Detect which cell encompasses the target text, then output its (x, y) center coordinate. 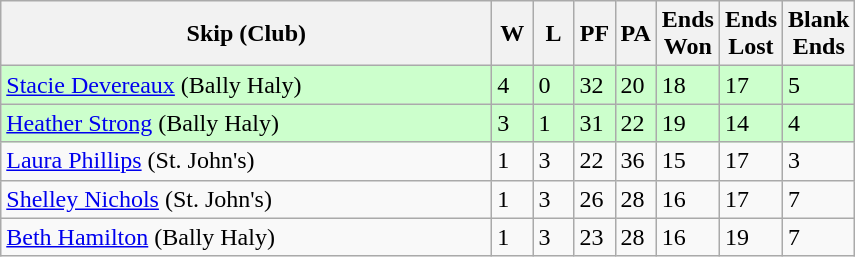
36 (636, 161)
5 (819, 85)
20 (636, 85)
32 (594, 85)
Blank Ends (819, 34)
31 (594, 123)
26 (594, 199)
W (512, 34)
PF (594, 34)
PA (636, 34)
23 (594, 237)
15 (688, 161)
Ends Won (688, 34)
Laura Phillips (St. John's) (246, 161)
Skip (Club) (246, 34)
Beth Hamilton (Bally Haly) (246, 237)
14 (750, 123)
18 (688, 85)
0 (554, 85)
Stacie Devereaux (Bally Haly) (246, 85)
Shelley Nichols (St. John's) (246, 199)
Ends Lost (750, 34)
L (554, 34)
Heather Strong (Bally Haly) (246, 123)
